Scan for the cell matching the given text and deliver its (X, Y) coordinate at center. 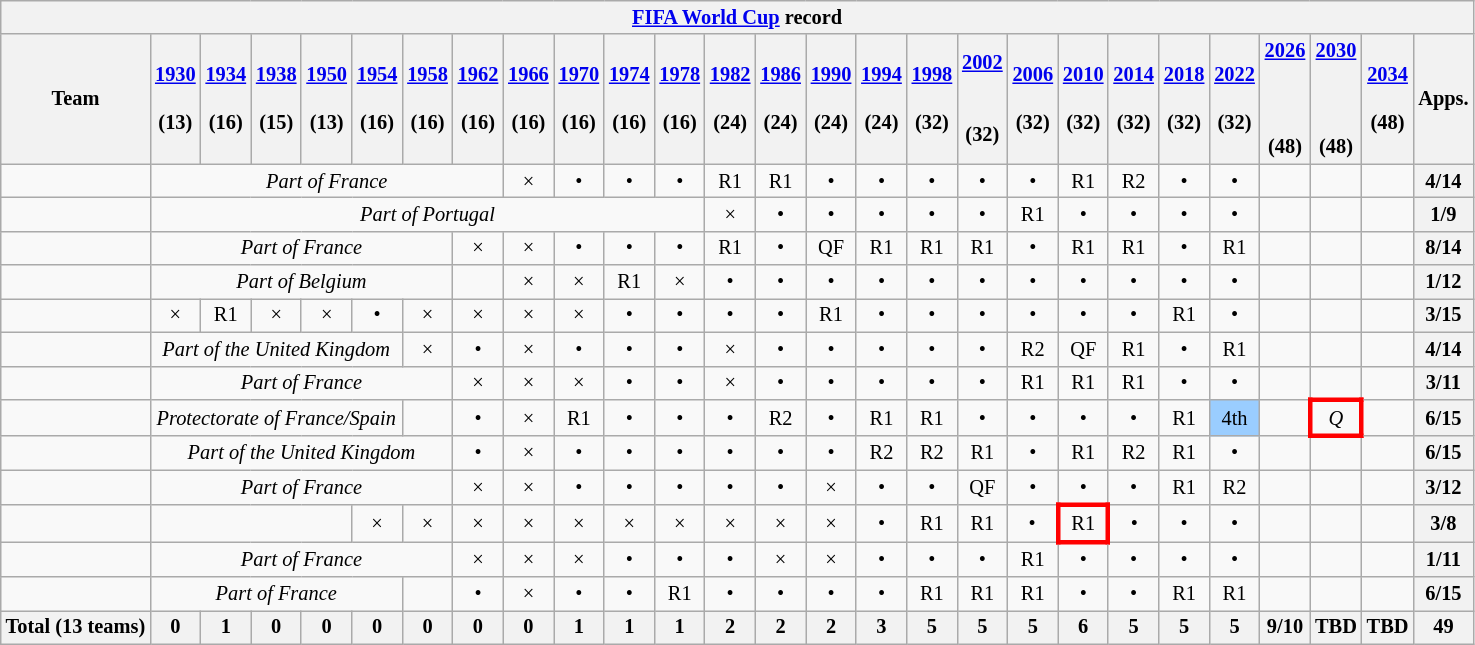
6 (1083, 627)
1/9 (1443, 214)
1970(16) (579, 99)
1930(13) (175, 99)
49 (1443, 627)
2014(32) (1133, 99)
1986(24) (780, 99)
3/15 (1443, 315)
1/12 (1443, 282)
Protectorate of France/Spain (276, 418)
Apps. (1443, 99)
Part of Belgium (302, 282)
1934(16) (226, 99)
1938(15) (276, 99)
3/8 (1443, 524)
2022(32) (1234, 99)
1994(24) (881, 99)
Part of Portugal (428, 214)
Total (13 teams) (76, 627)
3 (881, 627)
1966(16) (528, 99)
1958(16) (427, 99)
Q (1336, 418)
1998(32) (932, 99)
2018(32) (1184, 99)
3/11 (1443, 383)
1962(16) (478, 99)
4th (1234, 418)
2006(32) (1033, 99)
2030(48) (1336, 99)
1/11 (1443, 558)
1982(24) (730, 99)
1950(13) (326, 99)
2002(32) (982, 99)
1974(16) (629, 99)
2010(32) (1083, 99)
1954(16) (377, 99)
1978(16) (679, 99)
1990(24) (831, 99)
FIFA World Cup record (738, 17)
2026(48) (1285, 99)
9/10 (1285, 627)
2034(48) (1388, 99)
8/14 (1443, 248)
3/12 (1443, 488)
Team (76, 99)
